Return [x, y] of the center of cell containing provided text 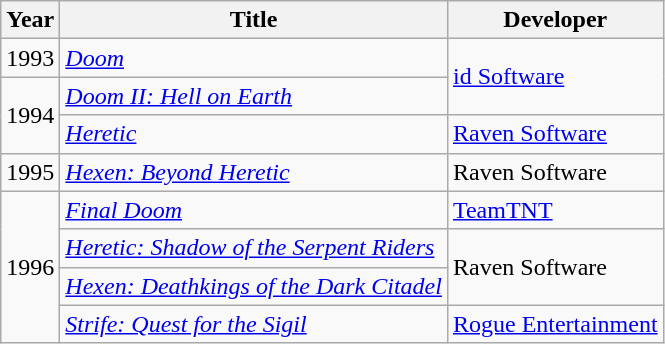
Rogue Entertainment [555, 324]
Strife: Quest for the Sigil [254, 324]
Developer [555, 20]
TeamTNT [555, 210]
Title [254, 20]
Year [30, 20]
1994 [30, 115]
1993 [30, 58]
Hexen: Deathkings of the Dark Citadel [254, 286]
Heretic [254, 134]
id Software [555, 77]
Final Doom [254, 210]
Doom II: Hell on Earth [254, 96]
1996 [30, 267]
Hexen: Beyond Heretic [254, 172]
Doom [254, 58]
Heretic: Shadow of the Serpent Riders [254, 248]
1995 [30, 172]
